Extract the [x, y] coordinate from the center of the cell holding the provided text.  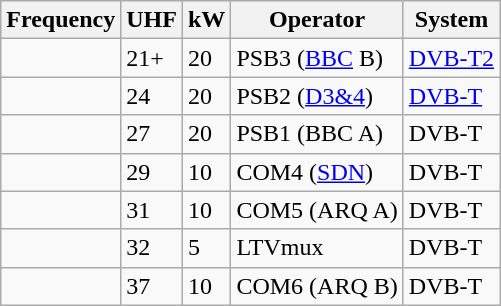
21+ [152, 58]
System [451, 20]
Operator [317, 20]
24 [152, 96]
COM6 (ARQ B) [317, 286]
COM4 (SDN) [317, 172]
32 [152, 248]
Frequency [61, 20]
kW [206, 20]
PSB1 (BBC A) [317, 134]
29 [152, 172]
37 [152, 286]
DVB-T2 [451, 58]
PSB2 (D3&4) [317, 96]
UHF [152, 20]
31 [152, 210]
COM5 (ARQ A) [317, 210]
LTVmux [317, 248]
27 [152, 134]
5 [206, 248]
PSB3 (BBC B) [317, 58]
